Pinpoint the cell where the given text exists, returning its (x, y) midpoint coordinate. 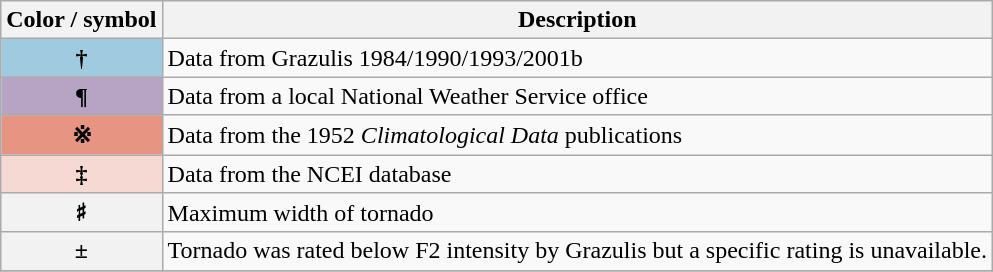
‡ (82, 173)
Data from the 1952 Climatological Data publications (578, 135)
± (82, 251)
Color / symbol (82, 20)
† (82, 58)
Data from the NCEI database (578, 173)
※ (82, 135)
¶ (82, 96)
Tornado was rated below F2 intensity by Grazulis but a specific rating is unavailable. (578, 251)
Description (578, 20)
Maximum width of tornado (578, 213)
Data from Grazulis 1984/1990/1993/2001b (578, 58)
Data from a local National Weather Service office (578, 96)
♯ (82, 213)
